Return the (x, y) coordinate for the center point of the cell that contains the specified text.  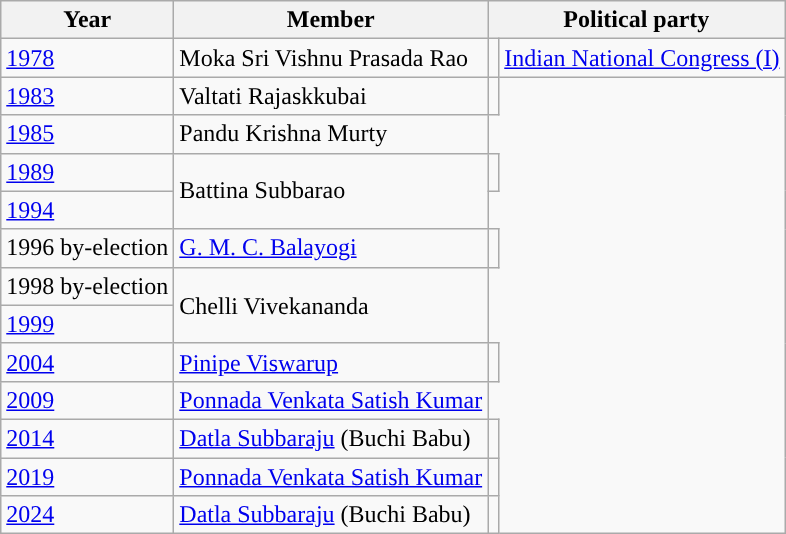
Valtati Rajaskkubai (331, 96)
2004 (88, 362)
Pinipe Viswarup (331, 362)
2014 (88, 438)
1999 (88, 324)
1994 (88, 210)
G. M. C. Balayogi (331, 248)
Moka Sri Vishnu Prasada Rao (331, 58)
1989 (88, 172)
Indian National Congress (I) (642, 58)
Political party (636, 20)
2009 (88, 400)
Member (331, 20)
1978 (88, 58)
Chelli Vivekananda (331, 305)
1985 (88, 134)
1983 (88, 96)
1996 by-election (88, 248)
1998 by-election (88, 286)
2024 (88, 515)
Pandu Krishna Murty (331, 134)
Battina Subbarao (331, 191)
Year (88, 20)
2019 (88, 477)
